Capture the cell that displays the provided text and extract its [x, y] central coordinate. 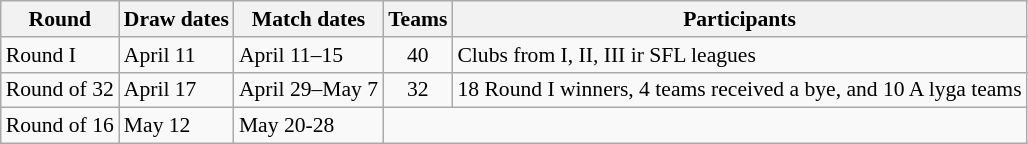
32 [418, 90]
Round of 32 [60, 90]
Participants [739, 19]
April 29–May 7 [308, 90]
40 [418, 55]
Round [60, 19]
April 11 [176, 55]
Round I [60, 55]
April 17 [176, 90]
May 20-28 [308, 126]
May 12 [176, 126]
Clubs from I, II, III ir SFL leagues [739, 55]
Teams [418, 19]
Round of 16 [60, 126]
Draw dates [176, 19]
Match dates [308, 19]
April 11–15 [308, 55]
18 Round I winners, 4 teams received a bye, and 10 A lyga teams [739, 90]
